Determine the (X, Y) coordinate at the center of the cell enclosing the given text.  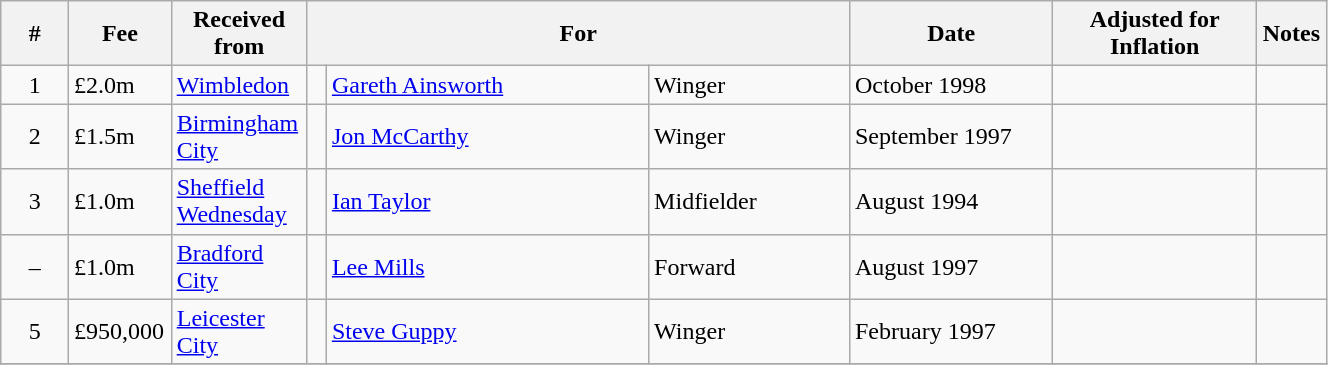
Gareth Ainsworth (487, 85)
Notes (1291, 34)
August 1997 (950, 266)
September 1997 (950, 136)
Lee Mills (487, 266)
Sheffield Wednesday (239, 202)
£950,000 (120, 332)
February 1997 (950, 332)
Forward (750, 266)
Steve Guppy (487, 332)
2 (35, 136)
Adjusted for Inflation (1154, 34)
# (35, 34)
Midfielder (750, 202)
– (35, 266)
3 (35, 202)
Wimbledon (239, 85)
Date (950, 34)
Fee (120, 34)
£1.5m (120, 136)
Birmingham City (239, 136)
Leicester City (239, 332)
October 1998 (950, 85)
Received from (239, 34)
£2.0m (120, 85)
Jon McCarthy (487, 136)
August 1994 (950, 202)
For (578, 34)
Ian Taylor (487, 202)
1 (35, 85)
5 (35, 332)
Bradford City (239, 266)
